Capture the cell that displays the provided text and extract its [x, y] central coordinate. 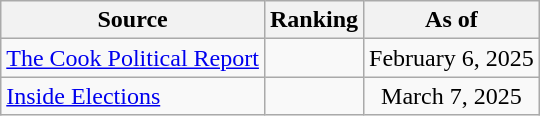
March 7, 2025 [452, 96]
Ranking [314, 20]
The Cook Political Report [133, 58]
As of [452, 20]
February 6, 2025 [452, 58]
Source [133, 20]
Inside Elections [133, 96]
